Locate the cell with the specified text and output its [x, y] center coordinate. 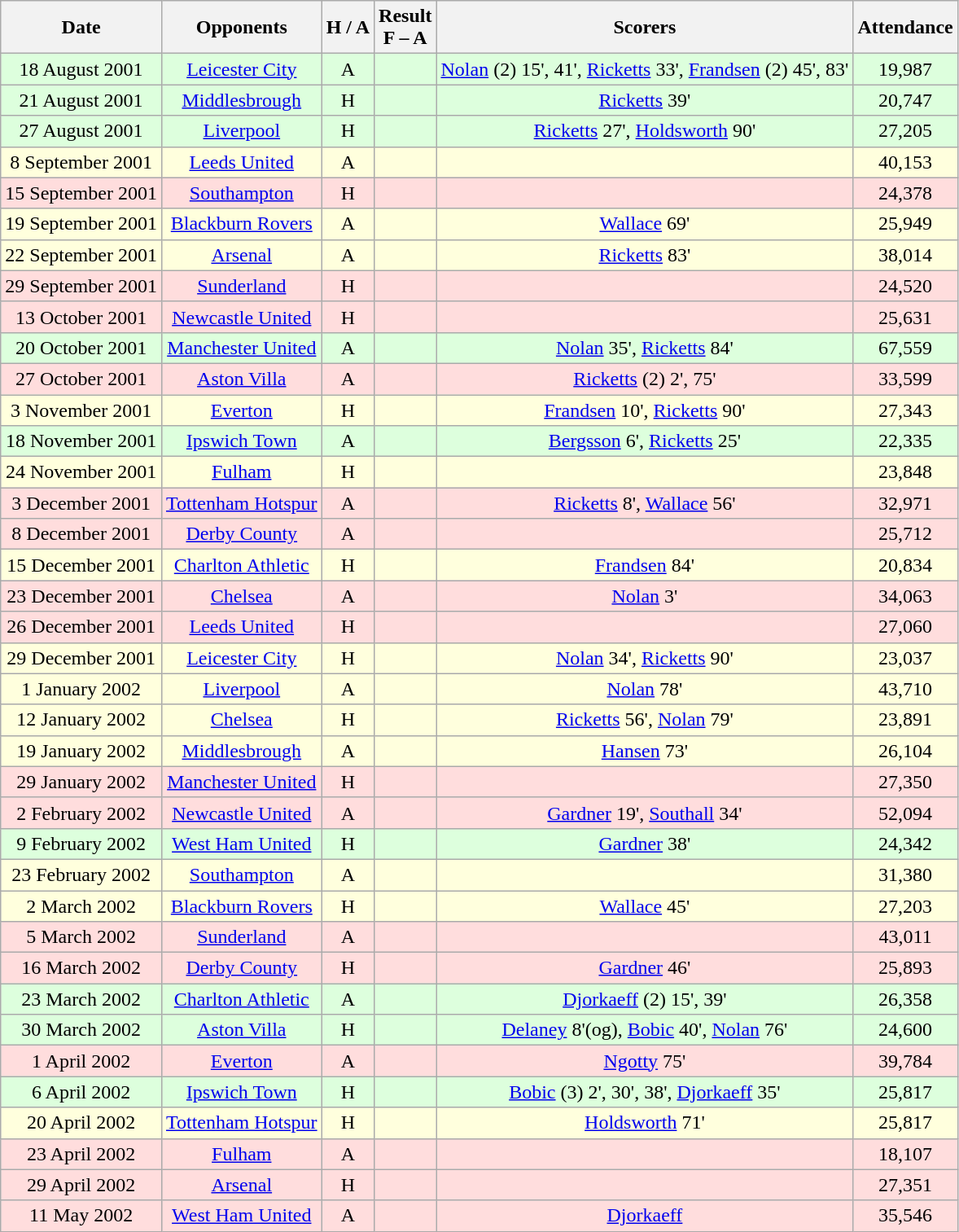
23,037 [905, 658]
Date [81, 28]
23,848 [905, 472]
Delaney 8'(og), Bobic 40', Nolan 76' [645, 1030]
13 October 2001 [81, 317]
23,891 [905, 720]
27,203 [905, 906]
24,342 [905, 844]
Scorers [645, 28]
8 September 2001 [81, 162]
Frandsen 10', Ricketts 90' [645, 410]
Bobic (3) 2', 30', 38', Djorkaeff 35' [645, 1092]
6 April 2002 [81, 1092]
26,358 [905, 999]
Wallace 69' [645, 224]
3 December 2001 [81, 503]
26,104 [905, 751]
27 August 2001 [81, 131]
20 October 2001 [81, 348]
Gardner 19', Southall 34' [645, 813]
Gardner 38' [645, 844]
18 November 2001 [81, 441]
22,335 [905, 441]
Frandsen 84' [645, 565]
Ricketts 8', Wallace 56' [645, 503]
23 February 2002 [81, 875]
23 March 2002 [81, 999]
29 April 2002 [81, 1185]
21 August 2001 [81, 100]
19,987 [905, 69]
Nolan 3' [645, 596]
Bergsson 6', Ricketts 25' [645, 441]
34,063 [905, 596]
18 August 2001 [81, 69]
Ricketts 39' [645, 100]
25,712 [905, 534]
29 September 2001 [81, 286]
Attendance [905, 28]
25,949 [905, 224]
Ngotty 75' [645, 1061]
15 December 2001 [81, 565]
18,107 [905, 1154]
Djorkaeff (2) 15', 39' [645, 999]
20,834 [905, 565]
19 January 2002 [81, 751]
Ricketts 56', Nolan 79' [645, 720]
2 February 2002 [81, 813]
33,599 [905, 379]
32,971 [905, 503]
27,205 [905, 131]
27,351 [905, 1185]
43,011 [905, 937]
27,060 [905, 627]
38,014 [905, 255]
Opponents [241, 28]
23 April 2002 [81, 1154]
3 November 2001 [81, 410]
27,343 [905, 410]
67,559 [905, 348]
Wallace 45' [645, 906]
29 January 2002 [81, 782]
9 February 2002 [81, 844]
27 October 2001 [81, 379]
Gardner 46' [645, 968]
Hansen 73' [645, 751]
24 November 2001 [81, 472]
24,378 [905, 193]
31,380 [905, 875]
Nolan 78' [645, 689]
15 September 2001 [81, 193]
5 March 2002 [81, 937]
Ricketts (2) 2', 75' [645, 379]
23 December 2001 [81, 596]
12 January 2002 [81, 720]
16 March 2002 [81, 968]
30 March 2002 [81, 1030]
27,350 [905, 782]
24,600 [905, 1030]
20 April 2002 [81, 1123]
24,520 [905, 286]
Nolan 34', Ricketts 90' [645, 658]
29 December 2001 [81, 658]
Nolan 35', Ricketts 84' [645, 348]
Ricketts 83' [645, 255]
11 May 2002 [81, 1216]
35,546 [905, 1216]
20,747 [905, 100]
ResultF – A [405, 28]
Djorkaeff [645, 1216]
26 December 2001 [81, 627]
Holdsworth 71' [645, 1123]
2 March 2002 [81, 906]
43,710 [905, 689]
40,153 [905, 162]
Nolan (2) 15', 41', Ricketts 33', Frandsen (2) 45', 83' [645, 69]
52,094 [905, 813]
19 September 2001 [81, 224]
1 April 2002 [81, 1061]
39,784 [905, 1061]
25,893 [905, 968]
8 December 2001 [81, 534]
H / A [348, 28]
22 September 2001 [81, 255]
25,631 [905, 317]
1 January 2002 [81, 689]
Ricketts 27', Holdsworth 90' [645, 131]
